Determine the (X, Y) coordinate at the center of the cell enclosing the given text.  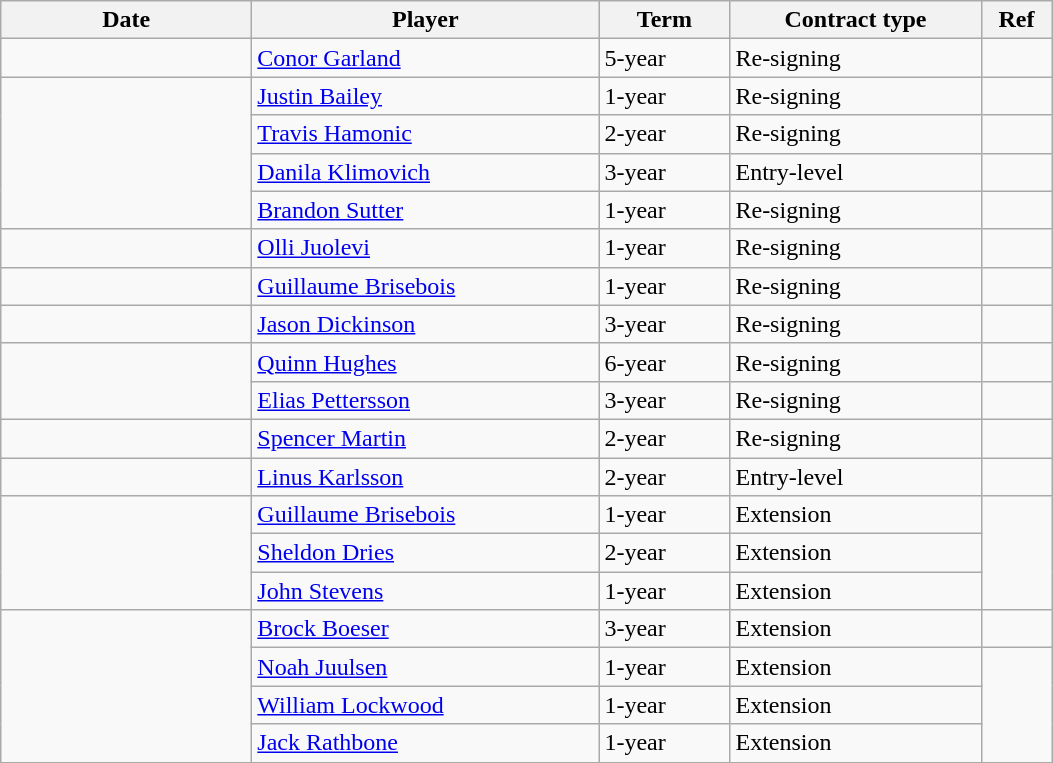
Term (664, 20)
Travis Hamonic (426, 134)
John Stevens (426, 591)
Jason Dickinson (426, 324)
Jack Rathbone (426, 743)
Brandon Sutter (426, 210)
Elias Pettersson (426, 400)
Date (126, 20)
5-year (664, 58)
Noah Juulsen (426, 667)
Linus Karlsson (426, 477)
Contract type (856, 20)
Olli Juolevi (426, 248)
Player (426, 20)
6-year (664, 362)
Justin Bailey (426, 96)
Quinn Hughes (426, 362)
Brock Boeser (426, 629)
Danila Klimovich (426, 172)
Sheldon Dries (426, 553)
Ref (1016, 20)
Spencer Martin (426, 438)
Conor Garland (426, 58)
William Lockwood (426, 705)
